Determine the (x, y) coordinate at the center of the cell enclosing the given text.  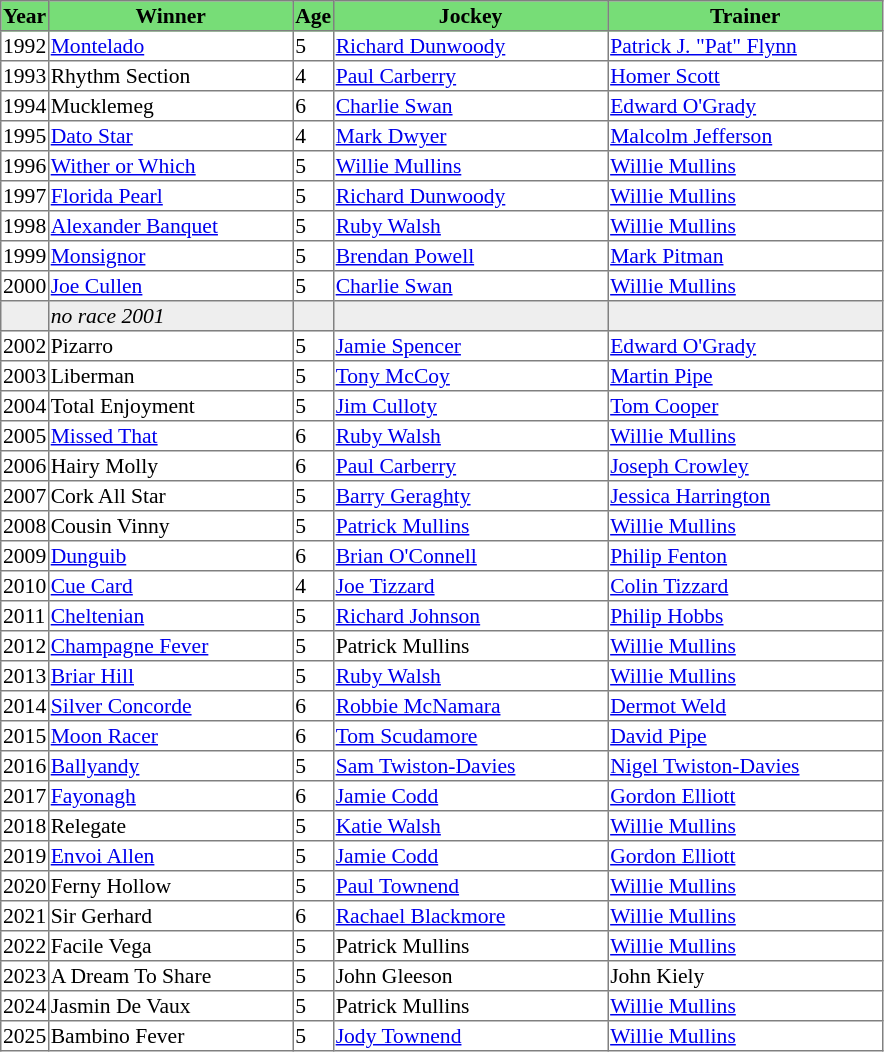
2025 (25, 1036)
Cork All Star (170, 496)
Colin Tizzard (745, 586)
2014 (25, 706)
2023 (25, 976)
2006 (25, 466)
Monsignor (170, 256)
Pizarro (170, 346)
2008 (25, 526)
2011 (25, 616)
Year (25, 16)
Winner (170, 16)
2010 (25, 586)
Moon Racer (170, 736)
2015 (25, 736)
Martin Pipe (745, 376)
Malcolm Jefferson (745, 136)
Katie Walsh (470, 826)
2005 (25, 436)
Briar Hill (170, 676)
John Kiely (745, 976)
Jessica Harrington (745, 496)
Nigel Twiston-Davies (745, 766)
1995 (25, 136)
Jim Culloty (470, 406)
Patrick J. "Pat" Flynn (745, 46)
2017 (25, 796)
Wither or Which (170, 166)
David Pipe (745, 736)
2013 (25, 676)
Jody Townend (470, 1036)
2020 (25, 886)
Montelado (170, 46)
Joseph Crowley (745, 466)
Silver Concorde (170, 706)
Brendan Powell (470, 256)
A Dream To Share (170, 976)
2022 (25, 946)
Tony McCoy (470, 376)
Florida Pearl (170, 196)
Barry Geraghty (470, 496)
Sam Twiston-Davies (470, 766)
Envoi Allen (170, 856)
2024 (25, 1006)
Cousin Vinny (170, 526)
Joe Cullen (170, 286)
Dato Star (170, 136)
Sir Gerhard (170, 916)
1998 (25, 226)
Robbie McNamara (470, 706)
1992 (25, 46)
Total Enjoyment (170, 406)
2007 (25, 496)
Joe Tizzard (470, 586)
2019 (25, 856)
1993 (25, 76)
1997 (25, 196)
Jamie Spencer (470, 346)
Cue Card (170, 586)
Homer Scott (745, 76)
Tom Cooper (745, 406)
Relegate (170, 826)
Rachael Blackmore (470, 916)
Facile Vega (170, 946)
Bambino Fever (170, 1036)
Liberman (170, 376)
Ferny Hollow (170, 886)
Jockey (470, 16)
Philip Fenton (745, 556)
Mark Dwyer (470, 136)
Champagne Fever (170, 646)
Hairy Molly (170, 466)
Missed That (170, 436)
Cheltenian (170, 616)
Mucklemeg (170, 106)
John Gleeson (470, 976)
Trainer (745, 16)
Philip Hobbs (745, 616)
Tom Scudamore (470, 736)
2012 (25, 646)
2004 (25, 406)
1996 (25, 166)
2018 (25, 826)
2009 (25, 556)
1994 (25, 106)
2003 (25, 376)
Paul Townend (470, 886)
Ballyandy (170, 766)
Rhythm Section (170, 76)
Mark Pitman (745, 256)
Age (313, 16)
2016 (25, 766)
Brian O'Connell (470, 556)
2021 (25, 916)
Dunguib (170, 556)
Alexander Banquet (170, 226)
Jasmin De Vaux (170, 1006)
2000 (25, 286)
no race 2001 (170, 316)
2002 (25, 346)
Fayonagh (170, 796)
Dermot Weld (745, 706)
1999 (25, 256)
Richard Johnson (470, 616)
